Locate the cell with the specified text and output its [x, y] center coordinate. 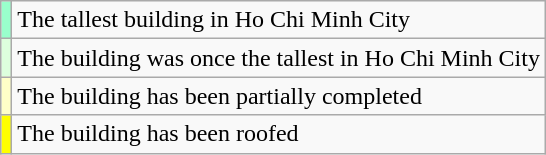
The tallest building in Ho Chi Minh City [279, 20]
The building has been partially completed [279, 96]
The building was once the tallest in Ho Chi Minh City [279, 58]
The building has been roofed [279, 134]
